Extract the (x, y) coordinate from the center of the cell holding the provided text.  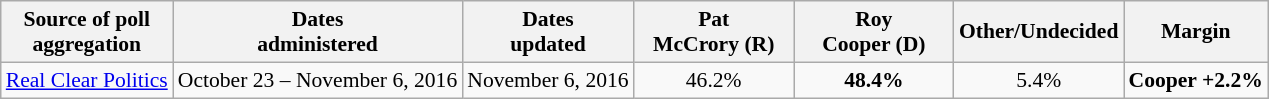
RoyCooper (D) (874, 32)
PatMcCrory (R) (714, 32)
Source of pollaggregation (87, 32)
5.4% (1039, 80)
November 6, 2016 (548, 80)
Cooper +2.2% (1196, 80)
Datesupdated (548, 32)
48.4% (874, 80)
Other/Undecided (1039, 32)
Datesadministered (318, 32)
46.2% (714, 80)
October 23 – November 6, 2016 (318, 80)
Margin (1196, 32)
Real Clear Politics (87, 80)
